Pinpoint the cell where the given text exists, returning its (X, Y) midpoint coordinate. 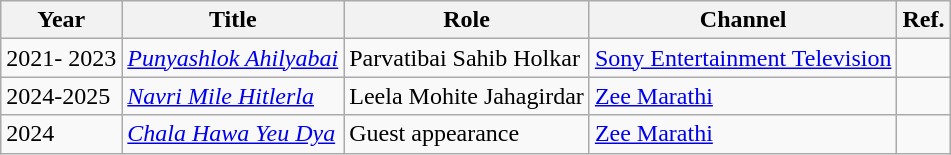
Punyashlok Ahilyabai (233, 58)
Ref. (924, 20)
Title (233, 20)
2024-2025 (62, 96)
2024 (62, 134)
Chala Hawa Yeu Dya (233, 134)
Parvatibai Sahib Holkar (467, 58)
Navri Mile Hitlerla (233, 96)
Sony Entertainment Television (743, 58)
Channel (743, 20)
Year (62, 20)
Role (467, 20)
Guest appearance (467, 134)
Leela Mohite Jahagirdar (467, 96)
2021- 2023 (62, 58)
